Identify which cell holds the provided text, then report its [x, y] central coordinate. 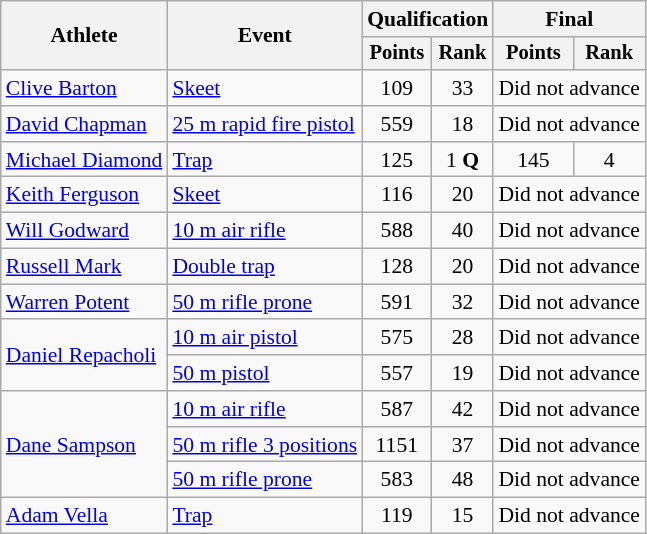
David Chapman [84, 124]
145 [533, 160]
48 [462, 480]
Michael Diamond [84, 160]
Russell Mark [84, 267]
15 [462, 516]
Will Godward [84, 231]
109 [396, 88]
33 [462, 88]
4 [609, 160]
37 [462, 445]
Final [569, 19]
50 m rifle 3 positions [264, 445]
559 [396, 124]
10 m air pistol [264, 338]
Clive Barton [84, 88]
1151 [396, 445]
Double trap [264, 267]
19 [462, 373]
Event [264, 36]
557 [396, 373]
Adam Vella [84, 516]
42 [462, 409]
18 [462, 124]
32 [462, 302]
1 Q [462, 160]
116 [396, 195]
25 m rapid fire pistol [264, 124]
Athlete [84, 36]
575 [396, 338]
Keith Ferguson [84, 195]
583 [396, 480]
Daniel Repacholi [84, 356]
125 [396, 160]
Qualification [428, 19]
128 [396, 267]
Dane Sampson [84, 444]
587 [396, 409]
119 [396, 516]
591 [396, 302]
40 [462, 231]
50 m pistol [264, 373]
Warren Potent [84, 302]
28 [462, 338]
588 [396, 231]
